Provide the [X, Y] coordinate of the cell's center where the given text is located.  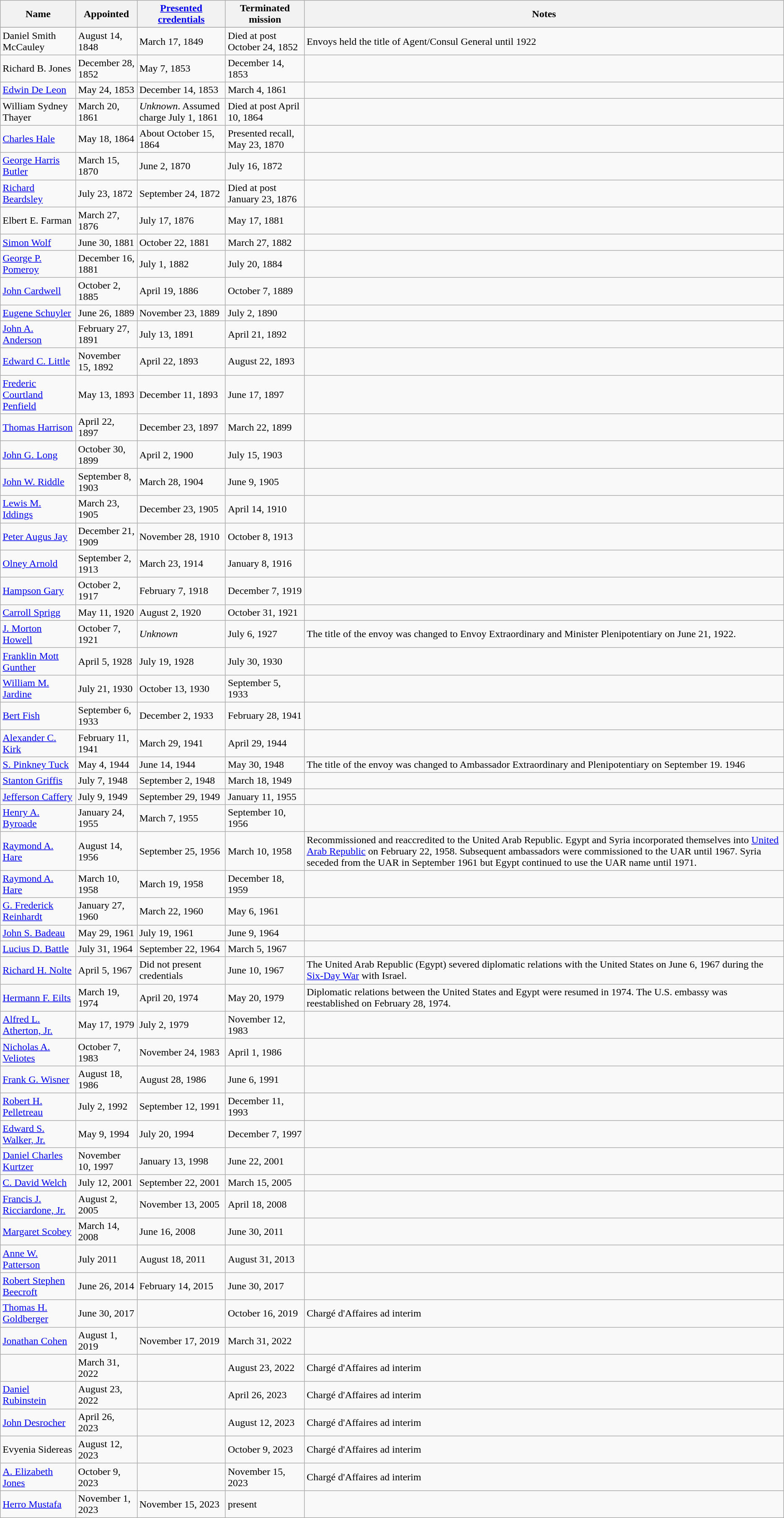
April 29, 1944 [265, 743]
September 2, 1948 [181, 781]
November 1, 2023 [106, 1504]
June 17, 1897 [265, 395]
Envoys held the title of Agent/Consul General until 1922 [544, 41]
Anne W. Patterson [38, 1259]
John W. Riddle [38, 482]
August 31, 2013 [265, 1259]
April 5, 1967 [106, 970]
June 9, 1905 [265, 482]
Francis J. Ricciardone, Jr. [38, 1205]
August 28, 1986 [181, 1079]
March 15, 2005 [265, 1183]
March 27, 1876 [106, 220]
July 2, 1890 [265, 313]
March 28, 1904 [181, 482]
April 14, 1910 [265, 509]
December 21, 1909 [106, 536]
August 22, 1893 [265, 362]
July 31, 1964 [106, 949]
July 12, 2001 [106, 1183]
October 7, 1889 [265, 291]
July 19, 1961 [181, 933]
October 16, 2019 [265, 1314]
July 13, 1891 [181, 334]
April 20, 1974 [181, 998]
January 24, 1955 [106, 818]
July 30, 1930 [265, 661]
March 23, 1914 [181, 564]
March 29, 1941 [181, 743]
July 19, 1928 [181, 661]
Unknown. Assumed charge July 1, 1861 [181, 111]
November 15, 1892 [106, 362]
Evyenia Sidereas [38, 1449]
Appointed [106, 14]
A. Elizabeth Jones [38, 1477]
December 7, 1997 [265, 1133]
November 10, 1997 [106, 1161]
Unknown [181, 634]
September 2, 1913 [106, 564]
September 22, 1964 [181, 949]
Daniel Charles Kurtzer [38, 1161]
February 28, 1941 [265, 715]
May 13, 1893 [106, 395]
Thomas H. Goldberger [38, 1314]
May 9, 1994 [106, 1133]
February 11, 1941 [106, 743]
The title of the envoy was changed to Envoy Extraordinary and Minister Plenipotentiary on June 21, 1922. [544, 634]
John Cardwell [38, 291]
Jefferson Caffery [38, 797]
July 20, 1994 [181, 1133]
Hampson Gary [38, 591]
Stanton Griffis [38, 781]
Franklin Mott Gunther [38, 661]
August 2, 1920 [181, 612]
Did not present credentials [181, 970]
June 9, 1964 [265, 933]
February 27, 1891 [106, 334]
Henry A. Byroade [38, 818]
Herro Mustafa [38, 1504]
September 22, 2001 [181, 1183]
October 8, 1913 [265, 536]
June 10, 1967 [265, 970]
September 6, 1933 [106, 715]
William M. Jardine [38, 689]
present [265, 1504]
December 23, 1897 [181, 427]
August 2, 2005 [106, 1205]
April 22, 1897 [106, 427]
January 27, 1960 [106, 911]
Olney Arnold [38, 564]
October 7, 1983 [106, 1052]
Robert H. Pelletreau [38, 1107]
December 7, 1919 [265, 591]
July 16, 1872 [265, 166]
October 2, 1885 [106, 291]
March 4, 1861 [265, 90]
October 13, 1930 [181, 689]
July 2011 [106, 1259]
Lewis M. Iddings [38, 509]
Died at post April 10, 1864 [265, 111]
S. Pinkney Tuck [38, 765]
Presented recall, May 23, 1870 [265, 139]
May 17, 1979 [106, 1025]
April 18, 2008 [265, 1205]
John G. Long [38, 455]
September 25, 1956 [181, 851]
July 1, 1882 [181, 264]
September 12, 1991 [181, 1107]
July 2, 1992 [106, 1107]
May 29, 1961 [106, 933]
October 30, 1899 [106, 455]
December 23, 1905 [181, 509]
July 6, 1927 [265, 634]
Edward C. Little [38, 362]
June 14, 1944 [181, 765]
Alfred L. Atherton, Jr. [38, 1025]
March 18, 1949 [265, 781]
March 23, 1905 [106, 509]
Daniel Smith McCauley [38, 41]
Charles Hale [38, 139]
March 22, 1899 [265, 427]
John Desrocher [38, 1422]
Lucius D. Battle [38, 949]
March 14, 2008 [106, 1231]
July 21, 1930 [106, 689]
Frederic Courtland Penfield [38, 395]
J. Morton Howell [38, 634]
Nicholas A. Veliotes [38, 1052]
Daniel Rubinstein [38, 1395]
May 6, 1961 [265, 911]
October 22, 1881 [181, 242]
June 30, 1881 [106, 242]
March 7, 1955 [181, 818]
Richard B. Jones [38, 69]
Notes [544, 14]
May 17, 1881 [265, 220]
December 11, 1893 [181, 395]
December 16, 1881 [106, 264]
October 7, 1921 [106, 634]
Diplomatic relations between the United States and Egypt were resumed in 1974. The U.S. embassy was reestablished on February 28, 1974. [544, 998]
February 14, 2015 [181, 1286]
George Harris Butler [38, 166]
The United Arab Republic (Egypt) severed diplomatic relations with the United States on June 6, 1967 during the Six-Day War with Israel. [544, 970]
Thomas Harrison [38, 427]
December 18, 1959 [265, 884]
Elbert E. Farman [38, 220]
October 31, 1921 [265, 612]
June 6, 1991 [265, 1079]
Name [38, 14]
Margaret Scobey [38, 1231]
September 10, 1956 [265, 818]
April 1, 1986 [265, 1052]
May 20, 1979 [265, 998]
March 15, 1870 [106, 166]
March 19, 1974 [106, 998]
August 14, 1848 [106, 41]
Richard Beardsley [38, 194]
Died at post October 24, 1852 [265, 41]
April 5, 1928 [106, 661]
June 26, 1889 [106, 313]
November 12, 1983 [265, 1025]
July 15, 1903 [265, 455]
July 23, 1872 [106, 194]
February 7, 1918 [181, 591]
March 5, 1967 [265, 949]
June 2, 1870 [181, 166]
June 16, 2008 [181, 1231]
April 22, 1893 [181, 362]
January 8, 1916 [265, 564]
The title of the envoy was changed to Ambassador Extraordinary and Plenipotentiary on September 19. 1946 [544, 765]
John A. Anderson [38, 334]
Died at post January 23, 1876 [265, 194]
Richard H. Nolte [38, 970]
November 24, 1983 [181, 1052]
March 27, 1882 [265, 242]
June 22, 2001 [265, 1161]
Hermann F. Eilts [38, 998]
Presented credentials [181, 14]
Edwin De Leon [38, 90]
Jonathan Cohen [38, 1340]
November 17, 2019 [181, 1340]
September 5, 1933 [265, 689]
June 30, 2011 [265, 1231]
December 2, 1933 [181, 715]
November 13, 2005 [181, 1205]
December 11, 1993 [265, 1107]
Edward S. Walker, Jr. [38, 1133]
November 28, 1910 [181, 536]
November 23, 1889 [181, 313]
Eugene Schuyler [38, 313]
Frank G. Wisner [38, 1079]
Alexander C. Kirk [38, 743]
August 18, 2011 [181, 1259]
April 19, 1886 [181, 291]
May 30, 1948 [265, 765]
May 24, 1853 [106, 90]
July 20, 1884 [265, 264]
Robert Stephen Beecroft [38, 1286]
March 17, 1849 [181, 41]
Simon Wolf [38, 242]
John S. Badeau [38, 933]
July 7, 1948 [106, 781]
William Sydney Thayer [38, 111]
August 14, 1956 [106, 851]
C. David Welch [38, 1183]
September 29, 1949 [181, 797]
Bert Fish [38, 715]
George P. Pomeroy [38, 264]
July 17, 1876 [181, 220]
Terminated mission [265, 14]
May 4, 1944 [106, 765]
May 18, 1864 [106, 139]
Carroll Sprigg [38, 612]
January 13, 1998 [181, 1161]
Peter Augus Jay [38, 536]
March 19, 1958 [181, 884]
March 22, 1960 [181, 911]
August 18, 1986 [106, 1079]
October 2, 1917 [106, 591]
August 1, 2019 [106, 1340]
January 11, 1955 [265, 797]
May 7, 1853 [181, 69]
September 24, 1872 [181, 194]
September 8, 1903 [106, 482]
December 28, 1852 [106, 69]
April 21, 1892 [265, 334]
July 2, 1979 [181, 1025]
G. Frederick Reinhardt [38, 911]
July 9, 1949 [106, 797]
March 20, 1861 [106, 111]
April 2, 1900 [181, 455]
June 26, 2014 [106, 1286]
May 11, 1920 [106, 612]
About October 15, 1864 [181, 139]
